Capture the cell that displays the provided text and extract its (x, y) central coordinate. 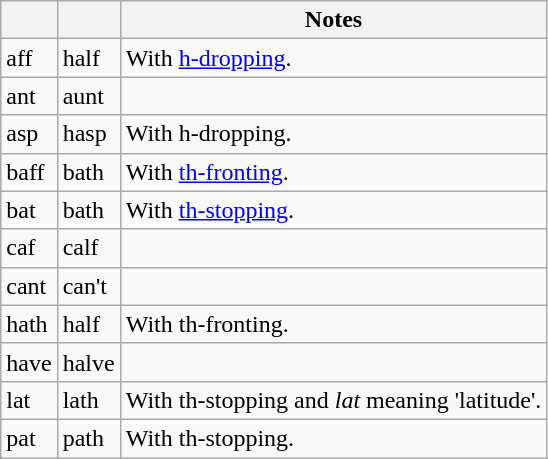
Notes (334, 20)
With th-stopping and lat meaning 'latitude'. (334, 400)
ant (29, 96)
asp (29, 134)
can't (88, 286)
lath (88, 400)
halve (88, 362)
cant (29, 286)
hath (29, 324)
caf (29, 248)
path (88, 438)
pat (29, 438)
baff (29, 172)
aunt (88, 96)
aff (29, 58)
hasp (88, 134)
calf (88, 248)
bat (29, 210)
have (29, 362)
lat (29, 400)
